Pinpoint the cell where the given text exists, returning its [x, y] midpoint coordinate. 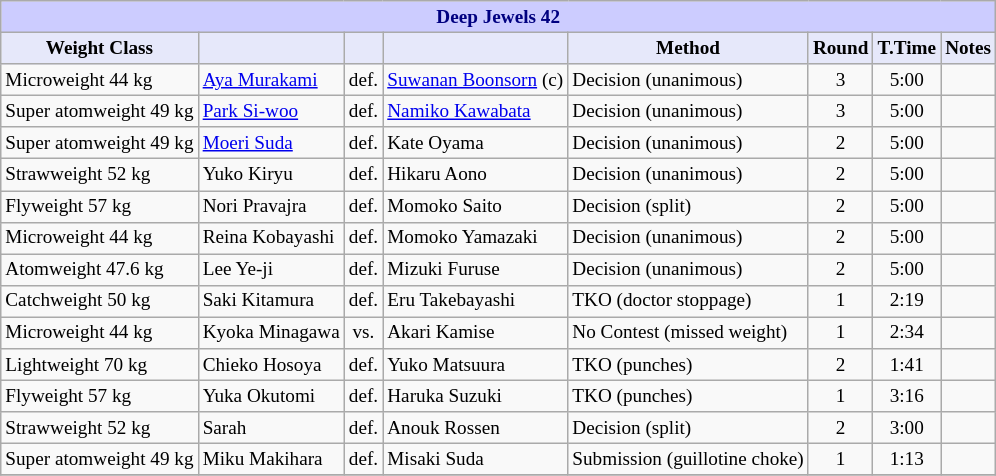
2:34 [907, 333]
Submission (guillotine choke) [688, 460]
3:00 [907, 428]
Mizuki Furuse [476, 270]
Misaki Suda [476, 460]
Hikaru Aono [476, 175]
Miku Makihara [271, 460]
Haruka Suzuki [476, 396]
Round [840, 48]
Kyoka Minagawa [271, 333]
Momoko Saito [476, 206]
Kate Oyama [476, 143]
Sarah [271, 428]
Deep Jewels 42 [498, 17]
No Contest (missed weight) [688, 333]
Yuko Matsuura [476, 365]
Nori Pravajra [271, 206]
Lee Ye-ji [271, 270]
Moeri Suda [271, 143]
Catchweight 50 kg [100, 301]
1:13 [907, 460]
T.Time [907, 48]
Saki Kitamura [271, 301]
Namiko Kawabata [476, 111]
Anouk Rossen [476, 428]
Akari Kamise [476, 333]
Park Si-woo [271, 111]
Reina Kobayashi [271, 238]
vs. [363, 333]
1:41 [907, 365]
Method [688, 48]
Atomweight 47.6 kg [100, 270]
Weight Class [100, 48]
Aya Murakami [271, 80]
Momoko Yamazaki [476, 238]
Chieko Hosoya [271, 365]
TKO (doctor stoppage) [688, 301]
Lightweight 70 kg [100, 365]
Suwanan Boonsorn (c) [476, 80]
Eru Takebayashi [476, 301]
Yuka Okutomi [271, 396]
3:16 [907, 396]
Notes [968, 48]
Yuko Kiryu [271, 175]
2:19 [907, 301]
